Return [x, y] of the center of cell containing provided text 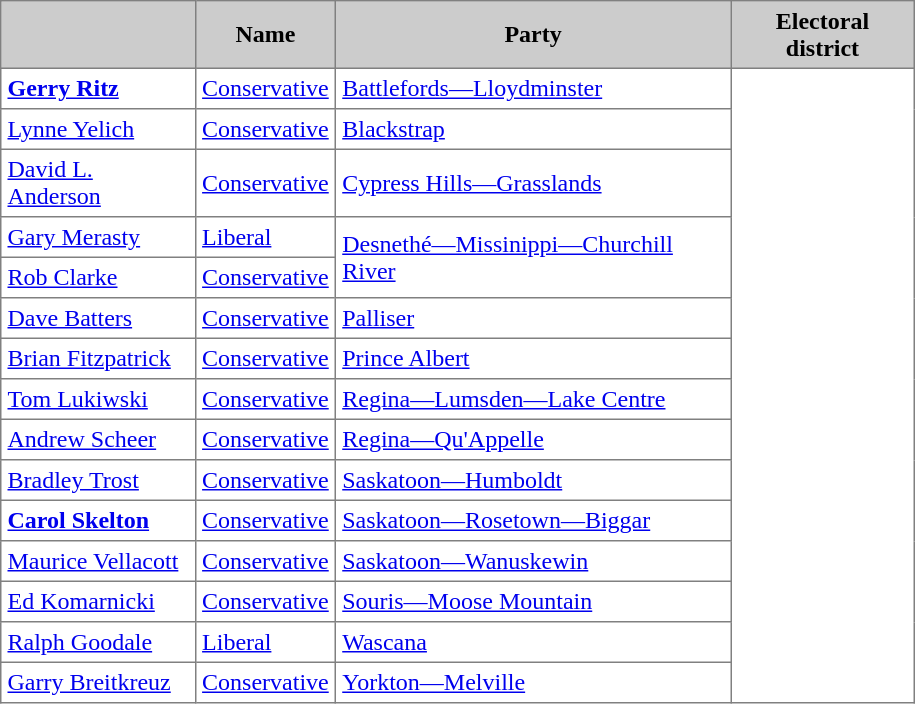
Maurice Vellacott [98, 561]
Ralph Goodale [98, 642]
Cypress Hills—Grasslands [532, 183]
Yorkton—Melville [532, 682]
David L. Anderson [98, 183]
Rob Clarke [98, 277]
Bradley Trost [98, 480]
Regina—Qu'Appelle [532, 439]
Souris—Moose Mountain [532, 601]
Palliser [532, 318]
Prince Albert [532, 358]
Blackstrap [532, 129]
Desnethé—Missinippi—Churchill River [532, 258]
Name [265, 35]
Wascana [532, 642]
Party [532, 35]
Garry Breitkreuz [98, 682]
Gerry Ritz [98, 88]
Electoral district [823, 35]
Lynne Yelich [98, 129]
Saskatoon—Rosetown—Biggar [532, 520]
Ed Komarnicki [98, 601]
Tom Lukiwski [98, 399]
Battlefords—Lloydminster [532, 88]
Brian Fitzpatrick [98, 358]
Gary Merasty [98, 237]
Saskatoon—Wanuskewin [532, 561]
Andrew Scheer [98, 439]
Saskatoon—Humboldt [532, 480]
Carol Skelton [98, 520]
Dave Batters [98, 318]
Regina—Lumsden—Lake Centre [532, 399]
